Return [x, y] of the center of cell containing provided text 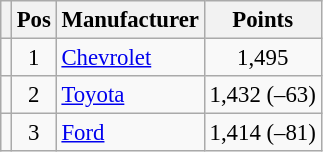
Ford [130, 133]
1 [34, 58]
1,432 (–63) [262, 95]
Pos [34, 20]
3 [34, 133]
1,414 (–81) [262, 133]
Toyota [130, 95]
Points [262, 20]
Chevrolet [130, 58]
2 [34, 95]
Manufacturer [130, 20]
1,495 [262, 58]
